Provide the (X, Y) coordinate of the cell's center where the given text is located.  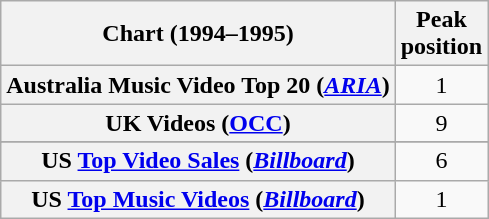
US Top Video Sales (Billboard) (198, 161)
6 (441, 161)
9 (441, 123)
US Top Music Videos (Billboard) (198, 199)
UK Videos (OCC) (198, 123)
Chart (1994–1995) (198, 34)
Australia Music Video Top 20 (ARIA) (198, 85)
Peakposition (441, 34)
